Capture the cell that displays the provided text and extract its [X, Y] central coordinate. 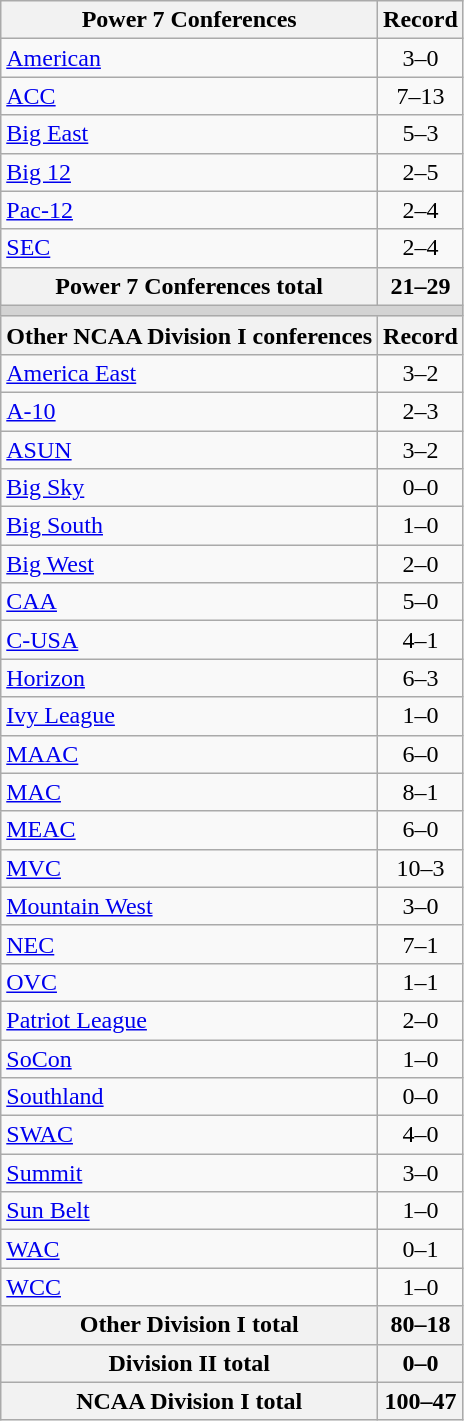
C-USA [190, 640]
Patriot League [190, 1020]
7–1 [421, 944]
Sun Belt [190, 1211]
Southland [190, 1097]
SEC [190, 248]
Power 7 Conferences [190, 20]
Other NCAA Division I conferences [190, 335]
MAAC [190, 754]
SWAC [190, 1135]
Big West [190, 564]
5–0 [421, 602]
Big East [190, 134]
WAC [190, 1249]
2–5 [421, 172]
21–29 [421, 286]
Power 7 Conferences total [190, 286]
Big South [190, 526]
OVC [190, 982]
NCAA Division I total [190, 1401]
4–0 [421, 1135]
WCC [190, 1287]
7–13 [421, 96]
8–1 [421, 792]
MVC [190, 868]
Ivy League [190, 716]
A-10 [190, 411]
Division II total [190, 1363]
MAC [190, 792]
100–47 [421, 1401]
ASUN [190, 449]
Other Division I total [190, 1325]
Big 12 [190, 172]
CAA [190, 602]
1–1 [421, 982]
America East [190, 373]
80–18 [421, 1325]
SoCon [190, 1059]
American [190, 58]
Mountain West [190, 906]
5–3 [421, 134]
10–3 [421, 868]
6–3 [421, 678]
4–1 [421, 640]
ACC [190, 96]
Pac-12 [190, 210]
Summit [190, 1173]
Big Sky [190, 488]
0–1 [421, 1249]
Horizon [190, 678]
2–3 [421, 411]
MEAC [190, 830]
NEC [190, 944]
